Detect which cell encompasses the target text, then output its (x, y) center coordinate. 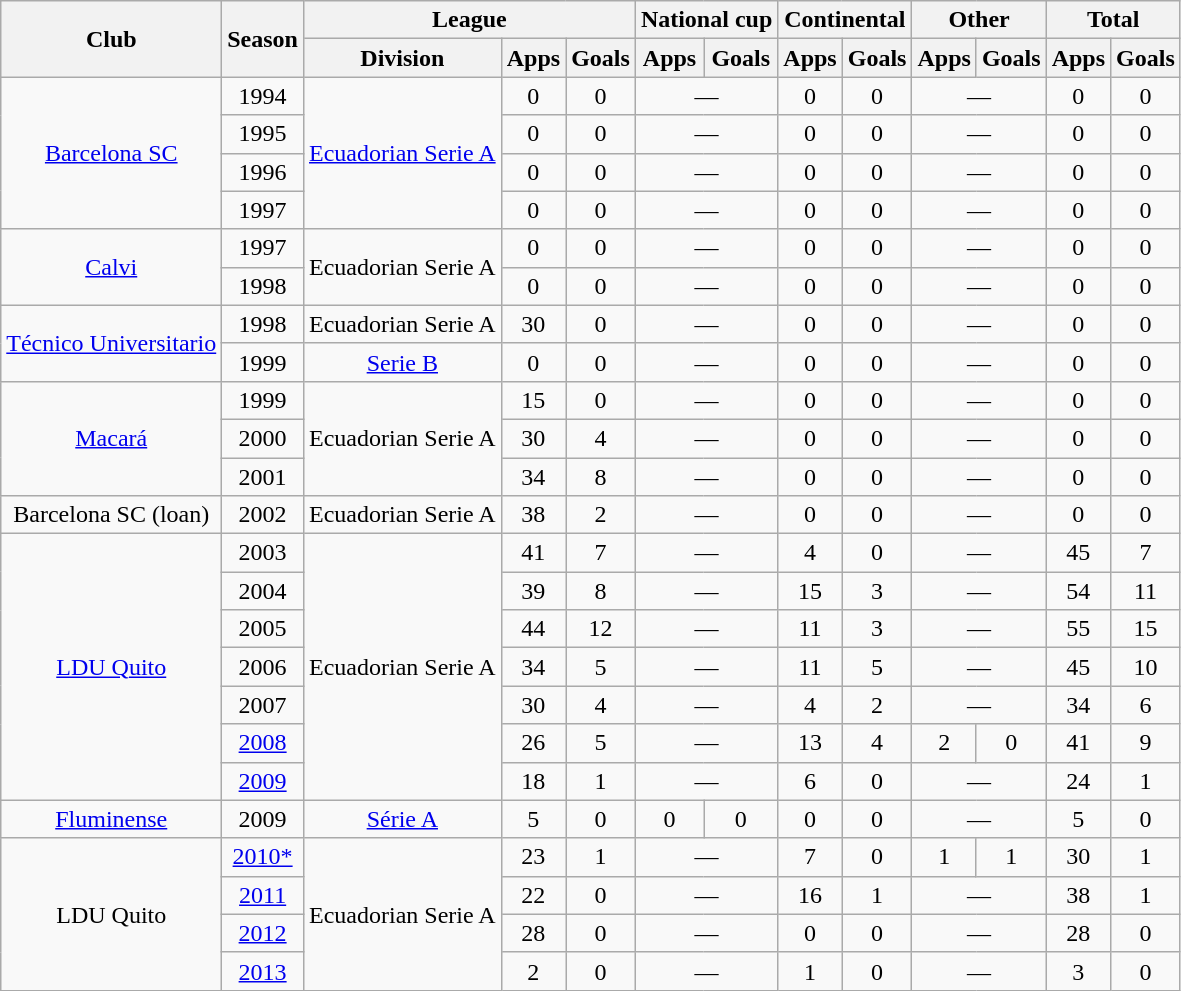
Calvi (112, 267)
Serie B (402, 362)
54 (1078, 591)
10 (1146, 667)
2008 (263, 743)
55 (1078, 629)
Total (1113, 20)
13 (810, 743)
National cup (706, 20)
2011 (263, 895)
16 (810, 895)
23 (533, 857)
Técnico Universitario (112, 343)
9 (1146, 743)
Fluminense (112, 819)
26 (533, 743)
2010* (263, 857)
2002 (263, 515)
1994 (263, 96)
Club (112, 39)
Barcelona SC (112, 153)
1995 (263, 134)
2000 (263, 438)
Continental (845, 20)
2013 (263, 971)
44 (533, 629)
2004 (263, 591)
Other (979, 20)
39 (533, 591)
24 (1078, 781)
18 (533, 781)
2005 (263, 629)
Barcelona SC (loan) (112, 515)
Série A (402, 819)
2001 (263, 477)
Macará (112, 438)
2006 (263, 667)
12 (601, 629)
2007 (263, 705)
1996 (263, 172)
2012 (263, 933)
22 (533, 895)
League (469, 20)
Division (402, 58)
2003 (263, 553)
Season (263, 39)
